Capture the cell that displays the provided text and extract its [X, Y] central coordinate. 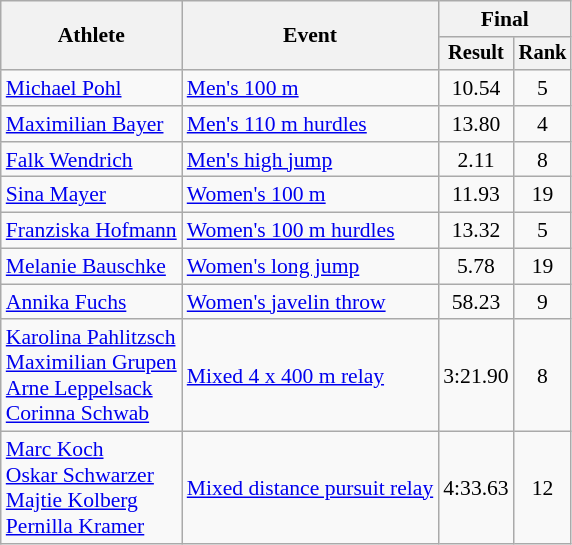
12 [543, 488]
Women's 100 m [310, 195]
Rank [543, 54]
9 [543, 302]
Men's high jump [310, 160]
13.80 [476, 124]
2.11 [476, 160]
58.23 [476, 302]
Women's long jump [310, 267]
3:21.90 [476, 376]
Event [310, 36]
Men's 100 m [310, 88]
4 [543, 124]
4:33.63 [476, 488]
Melanie Bauschke [92, 267]
Athlete [92, 36]
Mixed 4 x 400 m relay [310, 376]
Maximilian Bayer [92, 124]
Result [476, 54]
Sina Mayer [92, 195]
Marc KochOskar SchwarzerMajtie KolbergPernilla Kramer [92, 488]
Karolina PahlitzschMaximilian GrupenArne LeppelsackCorinna Schwab [92, 376]
Women's 100 m hurdles [310, 231]
Falk Wendrich [92, 160]
Franziska Hofmann [92, 231]
10.54 [476, 88]
Mixed distance pursuit relay [310, 488]
13.32 [476, 231]
Michael Pohl [92, 88]
5.78 [476, 267]
11.93 [476, 195]
Annika Fuchs [92, 302]
Final [504, 19]
Women's javelin throw [310, 302]
Men's 110 m hurdles [310, 124]
